Search for the cell housing the specified text and yield its [X, Y] center coordinate. 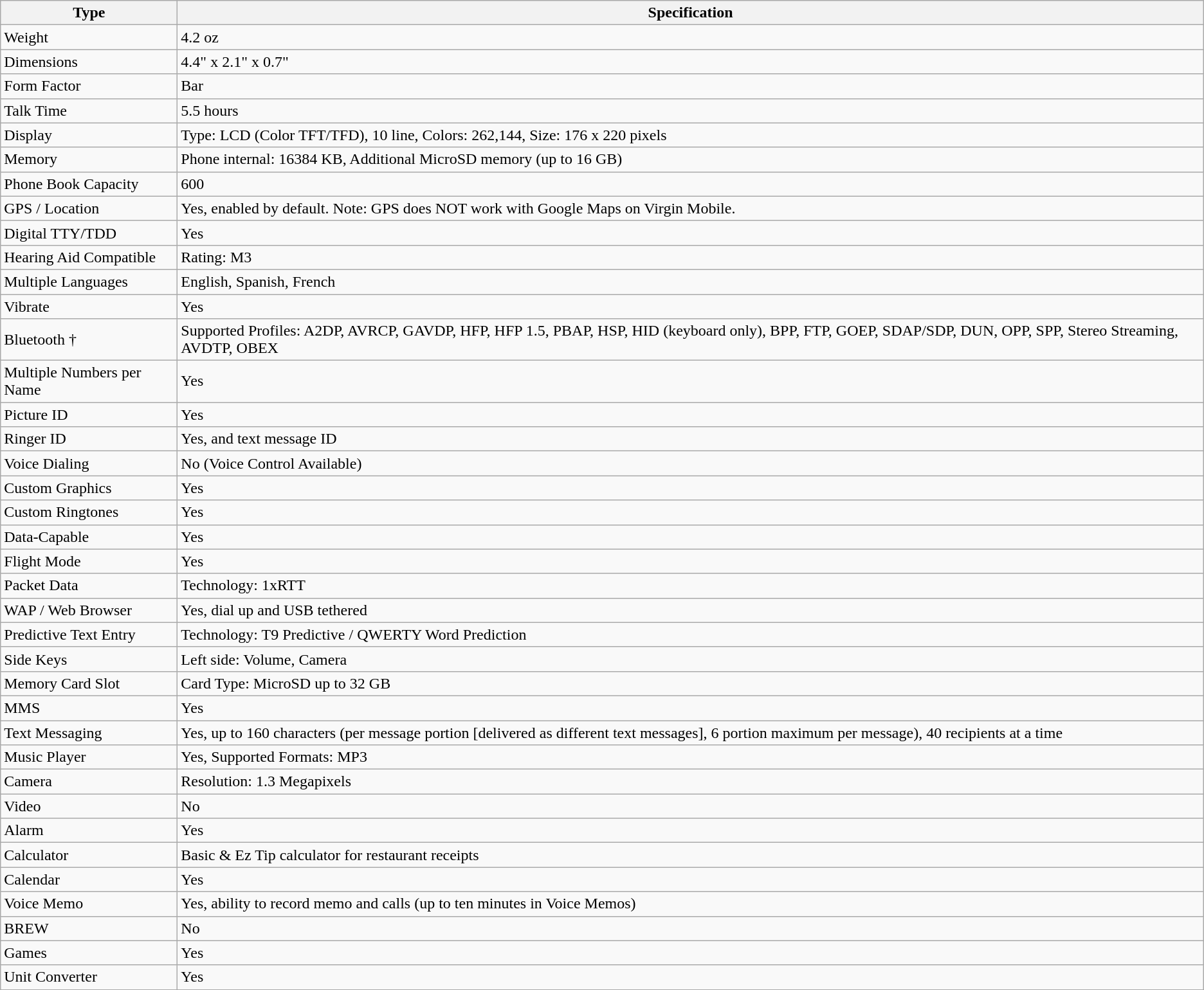
Dimensions [89, 62]
Music Player [89, 757]
Ringer ID [89, 439]
Multiple Languages [89, 282]
Games [89, 953]
Digital TTY/TDD [89, 233]
Rating: M3 [691, 257]
Technology: 1xRTT [691, 586]
Type [89, 13]
Form Factor [89, 86]
Camera [89, 782]
Yes, ability to record memo and calls (up to ten minutes in Voice Memos) [691, 904]
WAP / Web Browser [89, 610]
600 [691, 184]
Bluetooth † [89, 339]
Alarm [89, 831]
Calendar [89, 879]
Picture ID [89, 415]
Memory [89, 159]
Voice Memo [89, 904]
Basic & Ez Tip calculator for restaurant receipts [691, 855]
Custom Graphics [89, 488]
Display [89, 135]
No (Voice Control Available) [691, 464]
Vibrate [89, 307]
Unit Converter [89, 977]
Yes, Supported Formats: MP3 [691, 757]
Phone internal: 16384 KB, Additional MicroSD memory (up to 16 GB) [691, 159]
Calculator [89, 855]
Type: LCD (Color TFT/TFD), 10 line, Colors: 262,144, Size: 176 x 220 pixels [691, 135]
Custom Ringtones [89, 512]
Memory Card Slot [89, 683]
Yes, dial up and USB tethered [691, 610]
Talk Time [89, 111]
Specification [691, 13]
GPS / Location [89, 208]
Multiple Numbers per Name [89, 382]
Predictive Text Entry [89, 634]
Yes, enabled by default. Note: GPS does NOT work with Google Maps on Virgin Mobile. [691, 208]
4.4" x 2.1" x 0.7" [691, 62]
Data-Capable [89, 537]
Voice Dialing [89, 464]
Yes, and text message ID [691, 439]
MMS [89, 708]
Technology: T9 Predictive / QWERTY Word Prediction [691, 634]
Resolution: 1.3 Megapixels [691, 782]
4.2 oz [691, 37]
Card Type: MicroSD up to 32 GB [691, 683]
Weight [89, 37]
Left side: Volume, Camera [691, 659]
Hearing Aid Compatible [89, 257]
Text Messaging [89, 732]
Phone Book Capacity [89, 184]
Flight Mode [89, 561]
5.5 hours [691, 111]
English, Spanish, French [691, 282]
Video [89, 806]
Yes, up to 160 characters (per message portion [delivered as different text messages], 6 portion maximum per message), 40 recipients at a time [691, 732]
Packet Data [89, 586]
Side Keys [89, 659]
BREW [89, 928]
Bar [691, 86]
